Return (X, Y) of the center of cell containing provided text 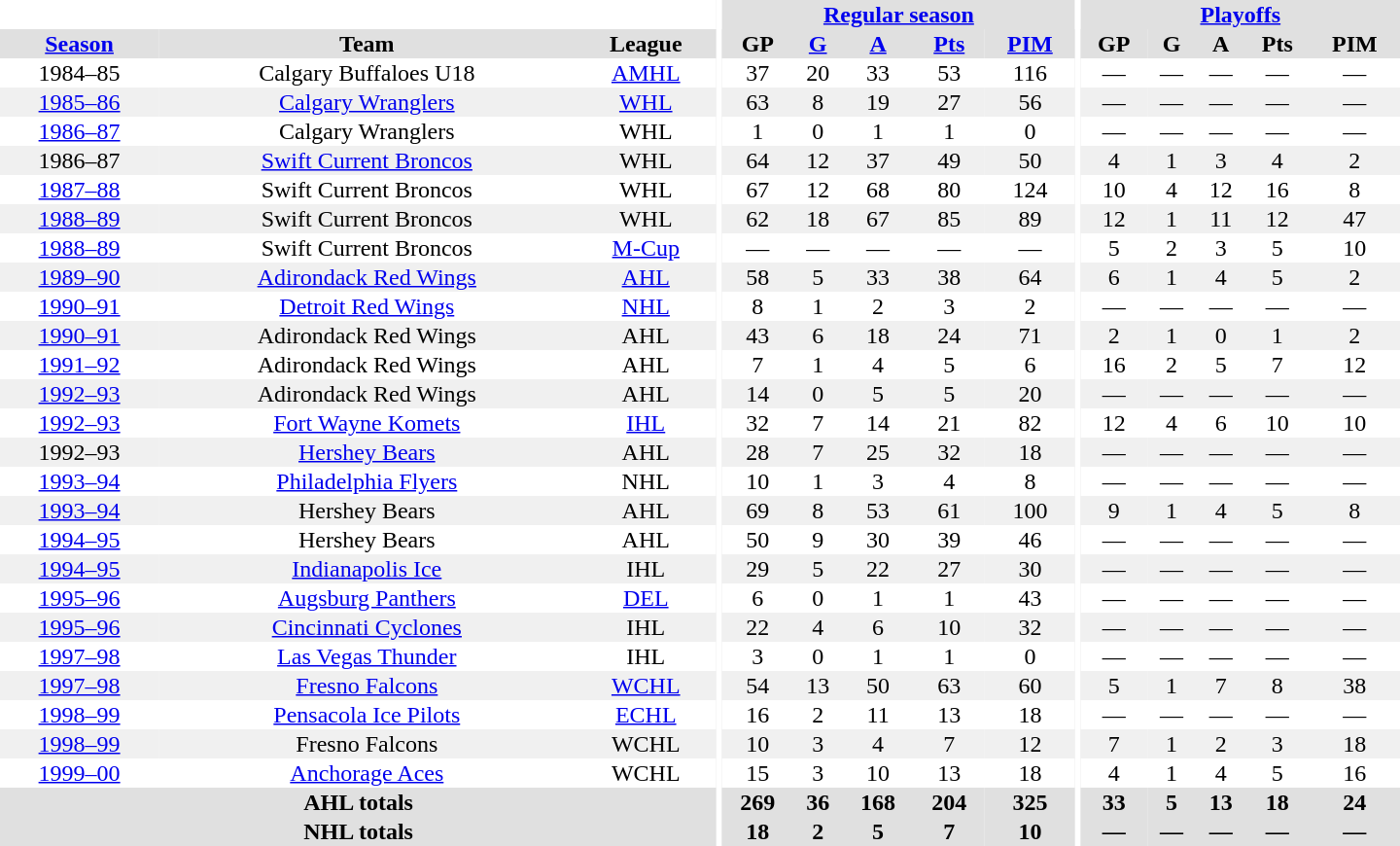
19 (879, 102)
M-Cup (646, 248)
Indianapolis Ice (367, 569)
325 (1031, 802)
Regular season (898, 15)
Pensacola Ice Pilots (367, 715)
62 (758, 219)
36 (819, 802)
85 (949, 219)
Playoffs (1241, 15)
ECHL (646, 715)
49 (949, 160)
56 (1031, 102)
Philadelphia Flyers (367, 481)
Augsburg Panthers (367, 598)
Team (367, 44)
61 (949, 511)
60 (1031, 686)
Fort Wayne Komets (367, 423)
168 (879, 802)
21 (949, 423)
NHL totals (358, 831)
Calgary Buffaloes U18 (367, 73)
80 (949, 190)
Las Vegas Thunder (367, 656)
28 (758, 452)
25 (879, 452)
League (646, 44)
47 (1355, 219)
69 (758, 511)
1989–90 (80, 277)
1984–85 (80, 73)
54 (758, 686)
AHL totals (358, 802)
100 (1031, 511)
1987–88 (80, 190)
1985–86 (80, 102)
1991–92 (80, 365)
46 (1031, 540)
AMHL (646, 73)
Season (80, 44)
89 (1031, 219)
71 (1031, 335)
204 (949, 802)
68 (879, 190)
Cincinnati Cyclones (367, 627)
15 (758, 773)
29 (758, 569)
Detroit Red Wings (367, 306)
124 (1031, 190)
1999–00 (80, 773)
Anchorage Aces (367, 773)
269 (758, 802)
116 (1031, 73)
58 (758, 277)
DEL (646, 598)
39 (949, 540)
82 (1031, 423)
